Search for the cell housing the specified text and yield its (x, y) center coordinate. 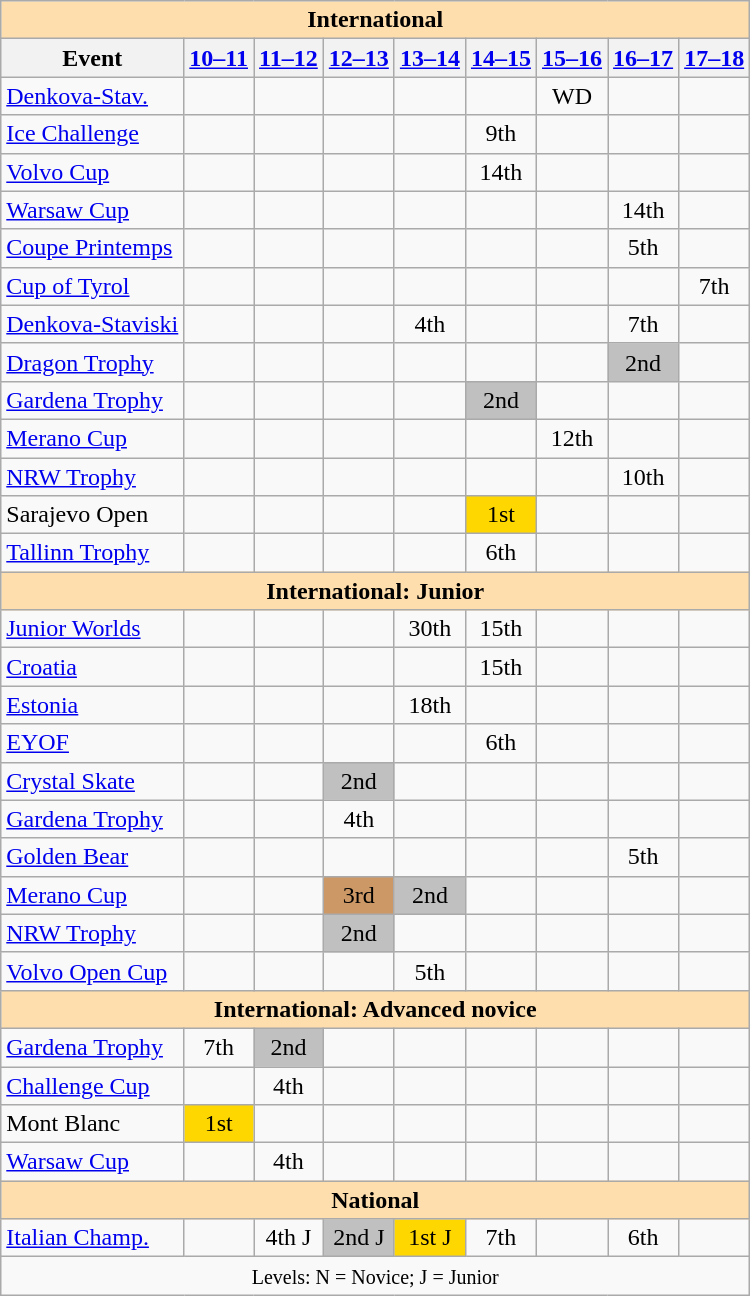
17–18 (714, 58)
Tallinn Trophy (92, 553)
10–11 (219, 58)
2nd J (358, 1238)
International: Advanced novice (376, 1009)
International (376, 20)
1st J (430, 1238)
Denkova-Stav. (92, 96)
Volvo Open Cup (92, 971)
9th (500, 134)
Denkova-Staviski (92, 324)
Italian Champ. (92, 1238)
18th (430, 705)
12th (572, 438)
Cup of Tyrol (92, 286)
Golden Bear (92, 857)
14–15 (500, 58)
Junior Worlds (92, 629)
12–13 (358, 58)
3rd (358, 895)
Levels: N = Novice; J = Junior (376, 1276)
Croatia (92, 667)
4th J (289, 1238)
Challenge Cup (92, 1085)
15–16 (572, 58)
International: Junior (376, 591)
10th (644, 477)
13–14 (430, 58)
Mont Blanc (92, 1124)
Dragon Trophy (92, 362)
Crystal Skate (92, 781)
Event (92, 58)
Estonia (92, 705)
EYOF (92, 743)
National (376, 1200)
30th (430, 629)
Coupe Printemps (92, 248)
WD (572, 96)
16–17 (644, 58)
Volvo Cup (92, 172)
Sarajevo Open (92, 515)
11–12 (289, 58)
Ice Challenge (92, 134)
